Scan for the cell matching the given text and deliver its (X, Y) coordinate at center. 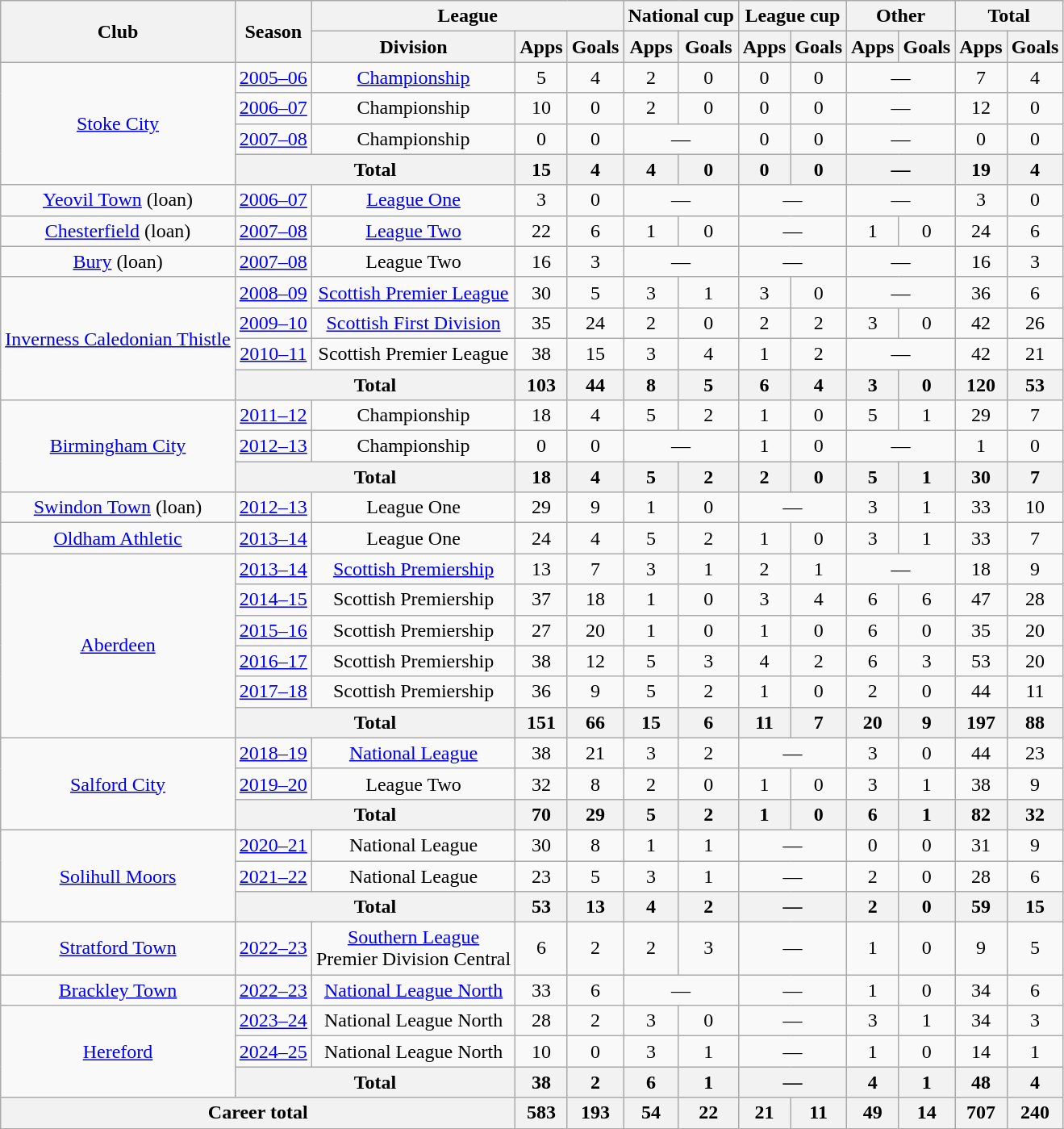
Hereford (118, 1052)
103 (541, 385)
19 (981, 169)
27 (541, 630)
League cup (792, 16)
2011–12 (273, 416)
197 (981, 722)
82 (981, 814)
Chesterfield (loan) (118, 231)
120 (981, 385)
Division (413, 47)
26 (1035, 323)
583 (541, 1113)
49 (873, 1113)
2009–10 (273, 323)
2017–18 (273, 692)
Inverness Caledonian Thistle (118, 338)
2020–21 (273, 845)
Other (901, 16)
Swindon Town (loan) (118, 508)
Oldham Athletic (118, 538)
Salford City (118, 784)
70 (541, 814)
Stratford Town (118, 949)
88 (1035, 722)
59 (981, 907)
37 (541, 600)
2019–20 (273, 784)
2018–19 (273, 753)
66 (595, 722)
2005–06 (273, 77)
National cup (681, 16)
Southern LeaguePremier Division Central (413, 949)
2010–11 (273, 353)
240 (1035, 1113)
707 (981, 1113)
54 (651, 1113)
Solihull Moors (118, 876)
Season (273, 31)
Stoke City (118, 123)
Career total (258, 1113)
31 (981, 845)
League (468, 16)
48 (981, 1082)
2023–24 (273, 1021)
2015–16 (273, 630)
151 (541, 722)
Birmingham City (118, 446)
Yeovil Town (loan) (118, 200)
Aberdeen (118, 646)
193 (595, 1113)
2008–09 (273, 292)
Bury (loan) (118, 261)
2016–17 (273, 661)
2021–22 (273, 876)
2014–15 (273, 600)
Club (118, 31)
Brackley Town (118, 990)
Scottish First Division (413, 323)
47 (981, 600)
2024–25 (273, 1052)
